Determine the [x, y] coordinate at the center of the cell enclosing the given text.  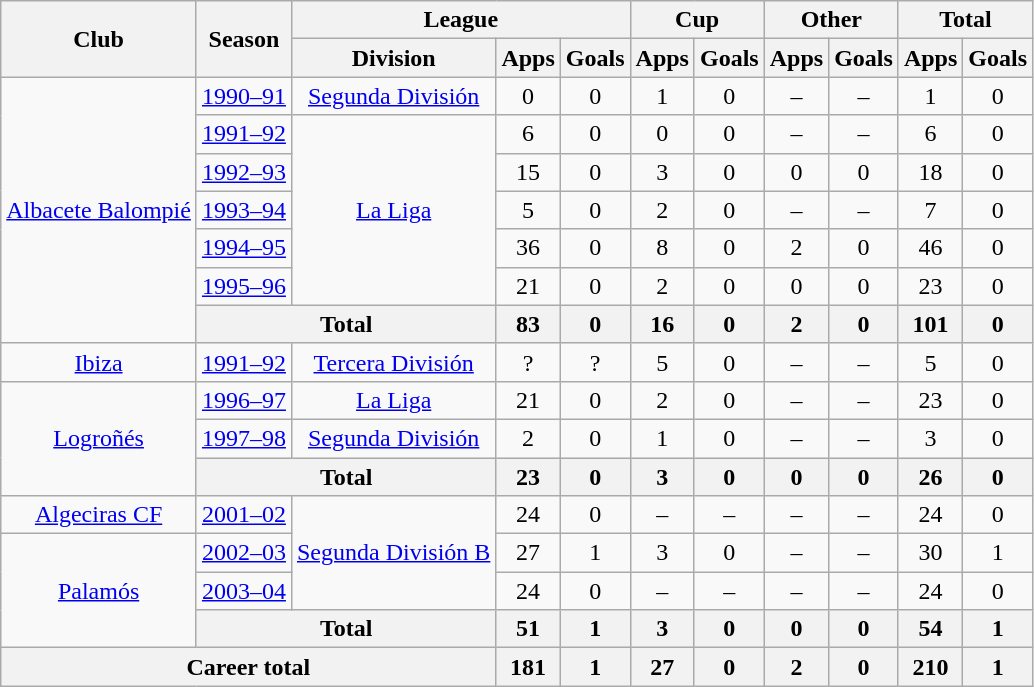
1992–93 [244, 172]
1995–96 [244, 286]
26 [930, 477]
36 [528, 248]
15 [528, 172]
2003–04 [244, 591]
54 [930, 629]
181 [528, 667]
1996–97 [244, 400]
Albacete Balompié [99, 210]
Career total [248, 667]
Algeciras CF [99, 515]
1993–94 [244, 210]
League [460, 20]
2002–03 [244, 553]
Cup [697, 20]
46 [930, 248]
51 [528, 629]
Club [99, 39]
Division [393, 58]
210 [930, 667]
101 [930, 324]
Tercera División [393, 362]
83 [528, 324]
Ibiza [99, 362]
1994–95 [244, 248]
7 [930, 210]
8 [662, 248]
Palamós [99, 591]
Other [831, 20]
Segunda División B [393, 553]
Logroñés [99, 438]
18 [930, 172]
Season [244, 39]
16 [662, 324]
2001–02 [244, 515]
1990–91 [244, 96]
30 [930, 553]
1997–98 [244, 438]
